Find where the given text appears and provide that cell's center as [x, y] coordinate. 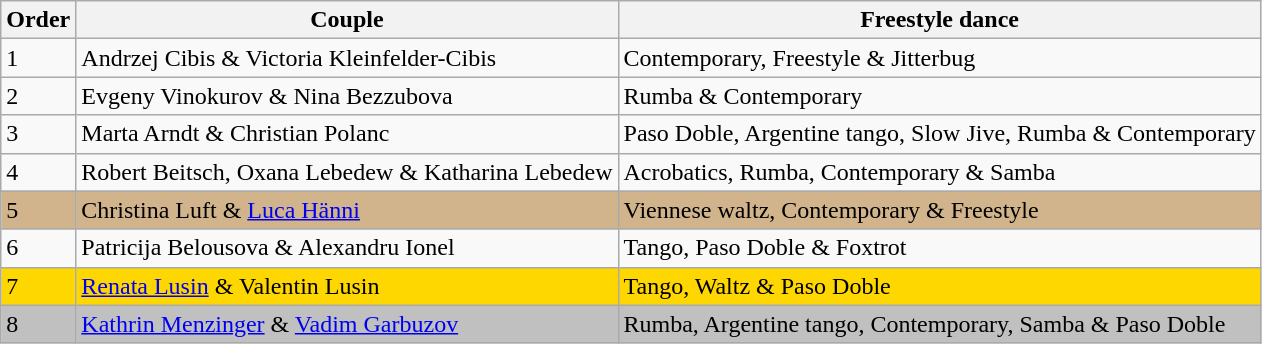
Rumba, Argentine tango, Contemporary, Samba & Paso Doble [940, 324]
3 [38, 134]
Rumba & Contemporary [940, 96]
6 [38, 248]
2 [38, 96]
Couple [347, 20]
Order [38, 20]
Andrzej Cibis & Victoria Kleinfelder-Cibis [347, 58]
8 [38, 324]
Paso Doble, Argentine tango, Slow Jive, Rumba & Contemporary [940, 134]
Viennese waltz, Contemporary & Freestyle [940, 210]
Acrobatics, Rumba, Contemporary & Samba [940, 172]
5 [38, 210]
Marta Arndt & Christian Polanc [347, 134]
Evgeny Vinokurov & Nina Bezzubova [347, 96]
1 [38, 58]
Contemporary, Freestyle & Jitterbug [940, 58]
Robert Beitsch, Oxana Lebedew & Katharina Lebedew [347, 172]
Tango, Paso Doble & Foxtrot [940, 248]
4 [38, 172]
Freestyle dance [940, 20]
7 [38, 286]
Tango, Waltz & Paso Doble [940, 286]
Christina Luft & Luca Hänni [347, 210]
Renata Lusin & Valentin Lusin [347, 286]
Kathrin Menzinger & Vadim Garbuzov [347, 324]
Patricija Belousova & Alexandru Ionel [347, 248]
